Identify which cell holds the provided text, then report its [X, Y] central coordinate. 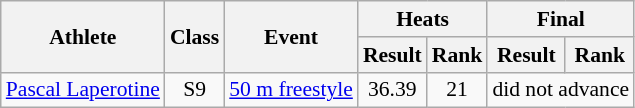
36.39 [392, 90]
Athlete [83, 36]
Event [291, 36]
Pascal Laperotine [83, 90]
did not advance [560, 90]
Heats [422, 19]
21 [458, 90]
S9 [194, 90]
50 m freestyle [291, 90]
Final [560, 19]
Class [194, 36]
